Output the [x, y] coordinate of the center of the cell containing the given text.  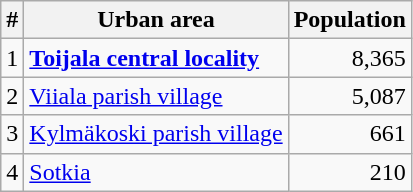
5,087 [350, 96]
Population [350, 20]
Toijala central locality [156, 58]
3 [12, 134]
Kylmäkoski parish village [156, 134]
Urban area [156, 20]
1 [12, 58]
8,365 [350, 58]
4 [12, 172]
2 [12, 96]
Sotkia [156, 172]
Viiala parish village [156, 96]
661 [350, 134]
# [12, 20]
210 [350, 172]
